Provide the [X, Y] coordinate of the cell's center where the given text is located.  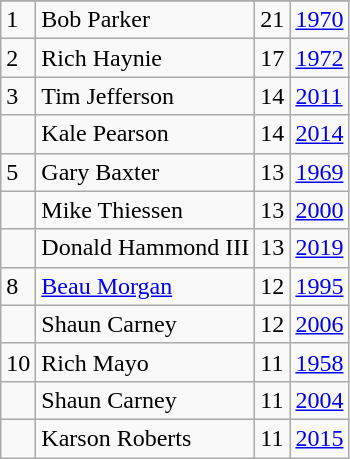
2014 [320, 134]
Rich Haynie [146, 58]
2004 [320, 400]
Tim Jefferson [146, 96]
Bob Parker [146, 20]
21 [272, 20]
2019 [320, 248]
8 [18, 286]
10 [18, 362]
2 [18, 58]
2006 [320, 324]
Kale Pearson [146, 134]
1995 [320, 286]
1969 [320, 172]
2000 [320, 210]
1970 [320, 20]
Gary Baxter [146, 172]
Karson Roberts [146, 438]
Donald Hammond III [146, 248]
1 [18, 20]
1972 [320, 58]
Mike Thiessen [146, 210]
Rich Mayo [146, 362]
2015 [320, 438]
5 [18, 172]
2011 [320, 96]
1958 [320, 362]
Beau Morgan [146, 286]
17 [272, 58]
3 [18, 96]
